Provide the [X, Y] coordinate of the cell's center where the given text is located.  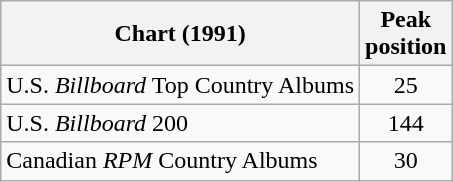
30 [406, 161]
25 [406, 85]
U.S. Billboard 200 [180, 123]
U.S. Billboard Top Country Albums [180, 85]
Peakposition [406, 34]
Chart (1991) [180, 34]
144 [406, 123]
Canadian RPM Country Albums [180, 161]
